For the text-containing cell, return its midpoint in (X, Y) coordinate format. 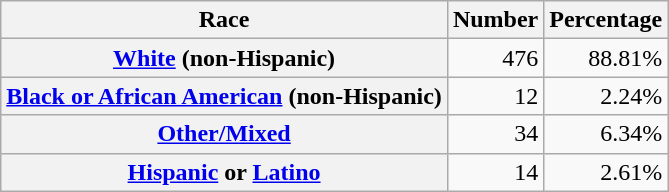
88.81% (606, 58)
2.24% (606, 96)
Number (495, 20)
2.61% (606, 172)
34 (495, 134)
Black or African American (non-Hispanic) (224, 96)
12 (495, 96)
Percentage (606, 20)
6.34% (606, 134)
Hispanic or Latino (224, 172)
Other/Mixed (224, 134)
476 (495, 58)
Race (224, 20)
White (non-Hispanic) (224, 58)
14 (495, 172)
